Detect which cell encompasses the target text, then output its (x, y) center coordinate. 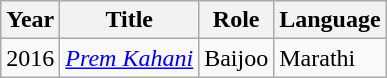
Language (330, 20)
Year (30, 20)
Prem Kahani (130, 58)
Baijoo (236, 58)
Marathi (330, 58)
Title (130, 20)
Role (236, 20)
2016 (30, 58)
